Pinpoint the cell where the given text exists, returning its [X, Y] midpoint coordinate. 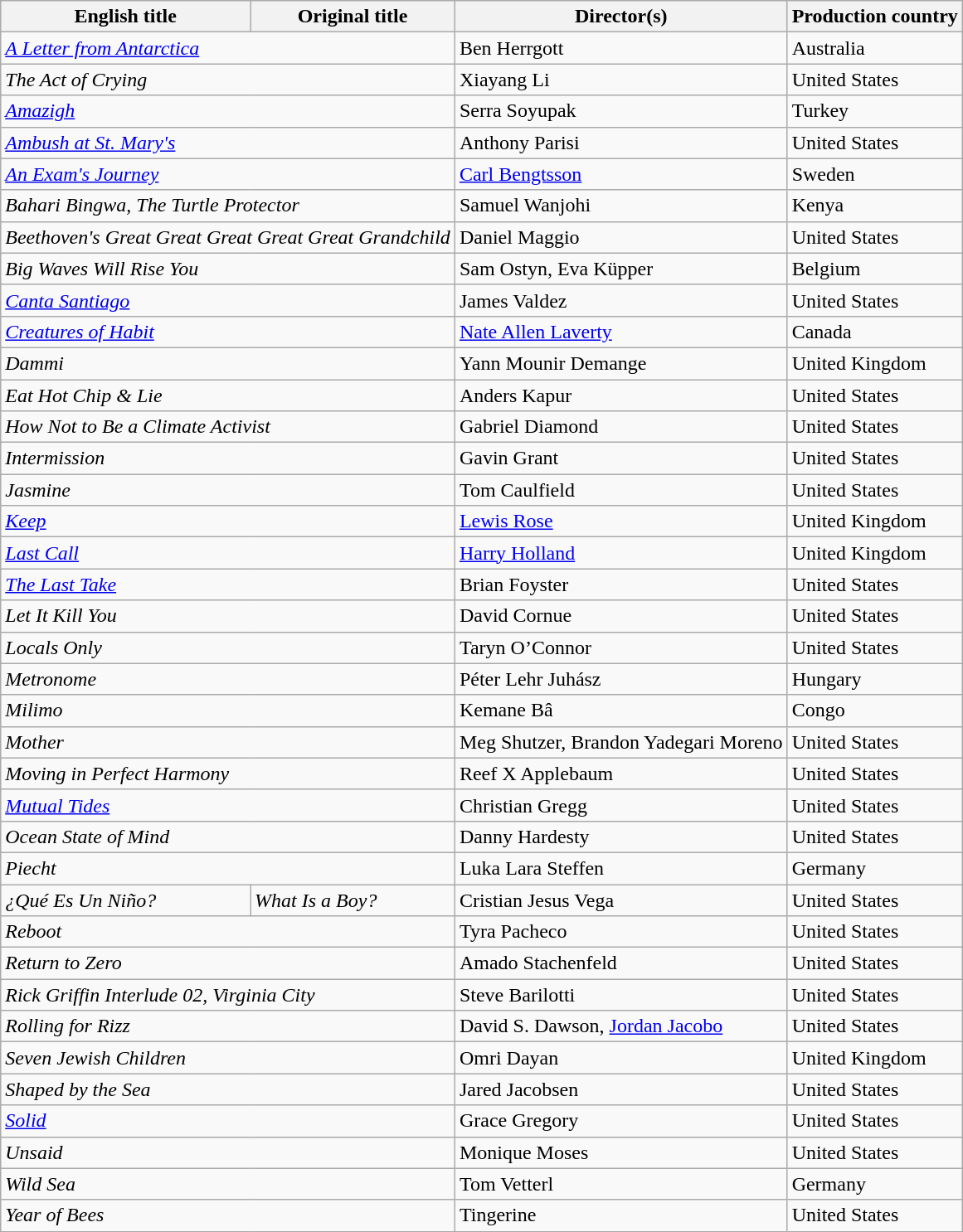
Anthony Parisi [620, 143]
Reboot [228, 932]
Return to Zero [228, 963]
Ambush at St. Mary's [228, 143]
Daniel Maggio [620, 237]
Omri Dayan [620, 1058]
Grace Gregory [620, 1121]
Samuel Wanjohi [620, 206]
Last Call [228, 553]
The Act of Crying [228, 80]
Christian Gregg [620, 805]
Belgium [874, 269]
Luka Lara Steffen [620, 868]
Locals Only [228, 648]
Solid [228, 1121]
Jared Jacobsen [620, 1089]
Intermission [228, 458]
Rolling for Rizz [228, 1026]
Canada [874, 332]
Ben Herrgott [620, 48]
Xiayang Li [620, 80]
Piecht [228, 868]
Sam Ostyn, Eva Küpper [620, 269]
Let It Kill You [228, 616]
Production country [874, 17]
Ocean State of Mind [228, 837]
English title [126, 17]
Tom Vetterl [620, 1184]
Nate Allen Laverty [620, 332]
Seven Jewish Children [228, 1058]
Mutual Tides [228, 805]
Steve Barilotti [620, 995]
Reef X Applebaum [620, 774]
Taryn O’Connor [620, 648]
Amazigh [228, 111]
Gavin Grant [620, 458]
Brian Foyster [620, 584]
Kenya [874, 206]
James Valdez [620, 300]
Mother [228, 742]
David S. Dawson, Jordan Jacobo [620, 1026]
An Exam's Journey [228, 174]
Keep [228, 521]
Serra Soyupak [620, 111]
The Last Take [228, 584]
Year of Bees [228, 1215]
Wild Sea [228, 1184]
Gabriel Diamond [620, 427]
Eat Hot Chip & Lie [228, 395]
Carl Bengtsson [620, 174]
Canta Santiago [228, 300]
Anders Kapur [620, 395]
Australia [874, 48]
Turkey [874, 111]
David Cornue [620, 616]
Lewis Rose [620, 521]
Yann Mounir Demange [620, 363]
Big Waves Will Rise You [228, 269]
Kemane Bâ [620, 711]
Sweden [874, 174]
Congo [874, 711]
Danny Hardesty [620, 837]
What Is a Boy? [353, 900]
Metronome [228, 679]
Meg Shutzer, Brandon Yadegari Moreno [620, 742]
Cristian Jesus Vega [620, 900]
Milimo [228, 711]
Jasmine [228, 490]
Bahari Bingwa, The Turtle Protector [228, 206]
Beethoven's Great Great Great Great Great Grandchild [228, 237]
A Letter from Antarctica [228, 48]
Original title [353, 17]
Director(s) [620, 17]
Tom Caulfield [620, 490]
Rick Griffin Interlude 02, Virginia City [228, 995]
Amado Stachenfeld [620, 963]
How Not to Be a Climate Activist [228, 427]
Unsaid [228, 1152]
Moving in Perfect Harmony [228, 774]
Tingerine [620, 1215]
Creatures of Habit [228, 332]
Monique Moses [620, 1152]
Hungary [874, 679]
Harry Holland [620, 553]
Dammi [228, 363]
Shaped by the Sea [228, 1089]
¿Qué Es Un Niño? [126, 900]
Péter Lehr Juhász [620, 679]
Tyra Pacheco [620, 932]
